Capture the cell that displays the provided text and extract its [x, y] central coordinate. 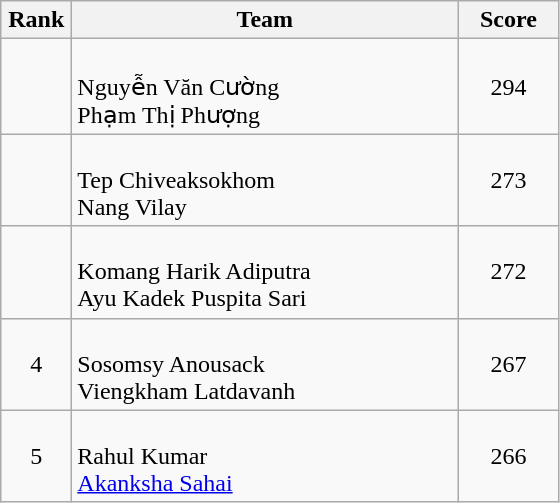
Score [508, 20]
272 [508, 272]
273 [508, 180]
Nguyễn Văn CườngPhạm Thị Phượng [265, 86]
4 [36, 364]
266 [508, 456]
Rank [36, 20]
Tep ChiveaksokhomNang Vilay [265, 180]
5 [36, 456]
294 [508, 86]
Team [265, 20]
267 [508, 364]
Komang Harik AdiputraAyu Kadek Puspita Sari [265, 272]
Sosomsy AnousackViengkham Latdavanh [265, 364]
Rahul KumarAkanksha Sahai [265, 456]
